Pinpoint the cell where the given text exists, returning its [X, Y] midpoint coordinate. 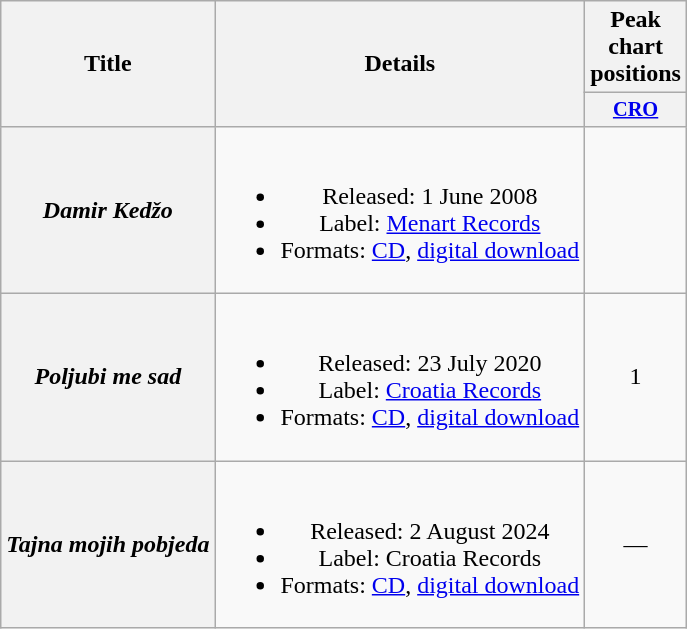
Tajna mojih pobjeda [108, 544]
Peak chart positions [636, 47]
— [636, 544]
1 [636, 378]
Details [400, 64]
Damir Kedžo [108, 210]
Poljubi me sad [108, 378]
CRO [636, 110]
Released: 2 August 2024Label: Croatia RecordsFormats: CD, digital download [400, 544]
Released: 23 July 2020Label: Croatia RecordsFormats: CD, digital download [400, 378]
Title [108, 64]
Released: 1 June 2008Label: Menart RecordsFormats: CD, digital download [400, 210]
